Pinpoint the cell where the given text exists, returning its (X, Y) midpoint coordinate. 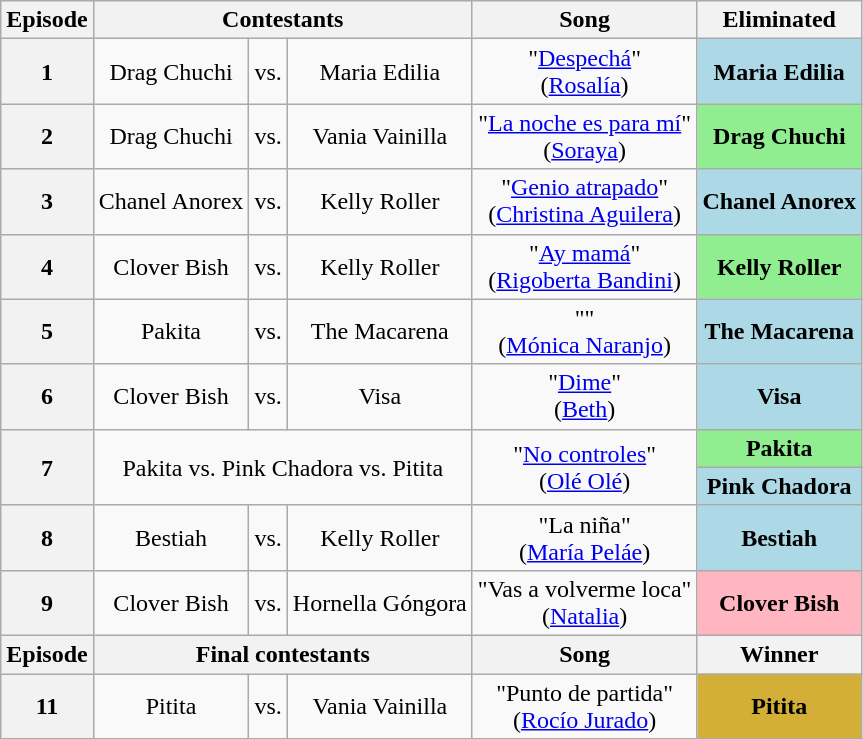
9 (47, 602)
"Genio atrapado"(Christina Aguilera) (584, 202)
Pink Chadora (780, 486)
Contestants (282, 20)
"Dime"(Beth) (584, 396)
Final contestants (282, 654)
Pakita vs. Pink Chadora vs. Pitita (282, 467)
2 (47, 136)
"La niña"(María Peláe) (584, 538)
"No controles"(Olé Olé) (584, 467)
Eliminated (780, 20)
8 (47, 538)
"Despechá"(Rosalía) (584, 72)
""(Mónica Naranjo) (584, 332)
5 (47, 332)
Hornella Góngora (380, 602)
3 (47, 202)
7 (47, 467)
"Ay mamá"(Rigoberta Bandini) (584, 266)
"Punto de partida"(Rocío Jurado) (584, 706)
"La noche es para mí"(Soraya) (584, 136)
1 (47, 72)
6 (47, 396)
11 (47, 706)
"Vas a volverme loca"(Natalia) (584, 602)
4 (47, 266)
Winner (780, 654)
